Locate the cell with the specified text and output its (x, y) center coordinate. 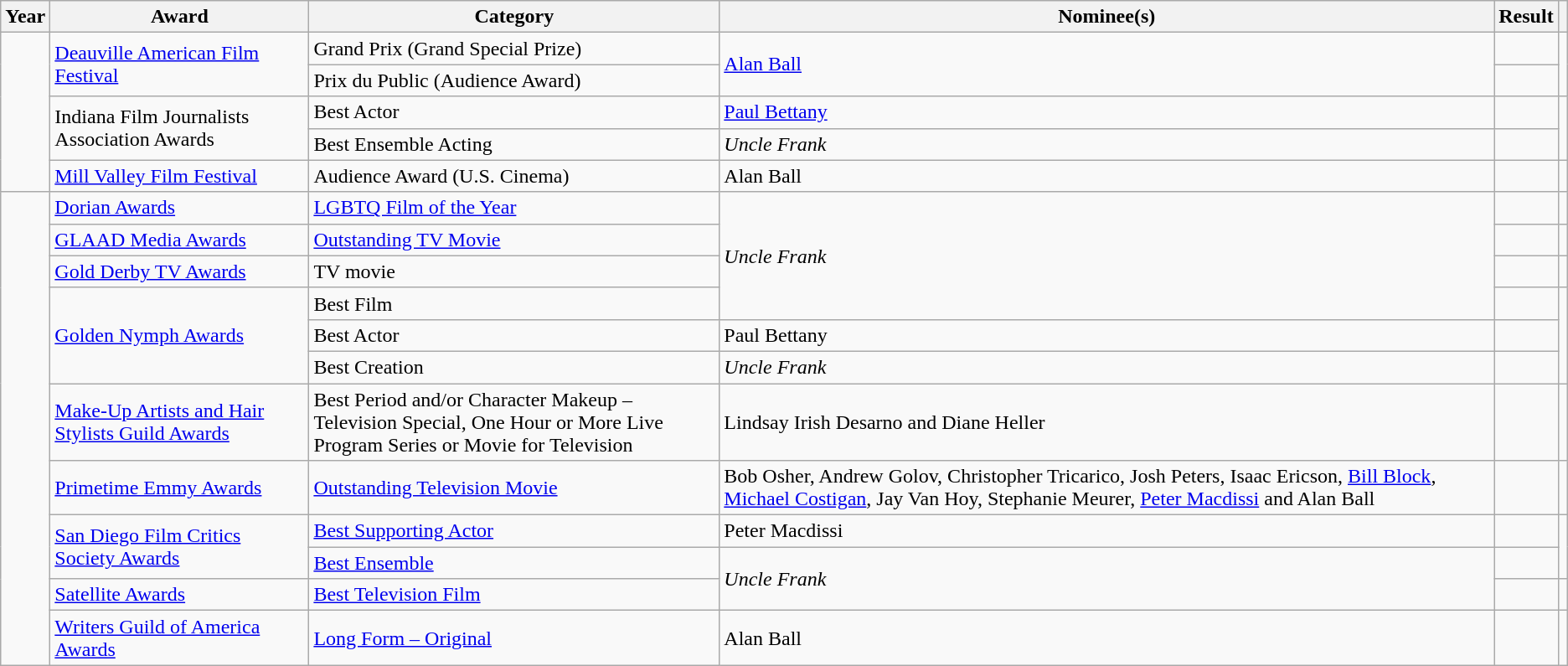
Category (514, 17)
Writers Guild of America Awards (179, 638)
Long Form – Original (514, 638)
Deauville American Film Festival (179, 65)
Audience Award (U.S. Cinema) (514, 176)
Best Film (514, 303)
Lindsay Irish Desarno and Diane Heller (1107, 422)
LGBTQ Film of the Year (514, 208)
Make-Up Artists and Hair Stylists Guild Awards (179, 422)
Primetime Emmy Awards (179, 488)
GLAAD Media Awards (179, 240)
Best Period and/or Character Makeup – Television Special, One Hour or More Live Program Series or Movie for Television (514, 422)
Best Television Film (514, 595)
Satellite Awards (179, 595)
Award (179, 17)
Indiana Film Journalists Association Awards (179, 128)
Best Ensemble Acting (514, 144)
TV movie (514, 271)
Nominee(s) (1107, 17)
Mill Valley Film Festival (179, 176)
Golden Nymph Awards (179, 335)
Outstanding TV Movie (514, 240)
Grand Prix (Grand Special Prize) (514, 49)
Peter Macdissi (1107, 531)
Outstanding Television Movie (514, 488)
Result (1526, 17)
Prix du Public (Audience Award) (514, 80)
Gold Derby TV Awards (179, 271)
Best Supporting Actor (514, 531)
Year (25, 17)
Dorian Awards (179, 208)
San Diego Film Critics Society Awards (179, 547)
Best Ensemble (514, 563)
Best Creation (514, 367)
